Return [x, y] of the center of cell containing provided text 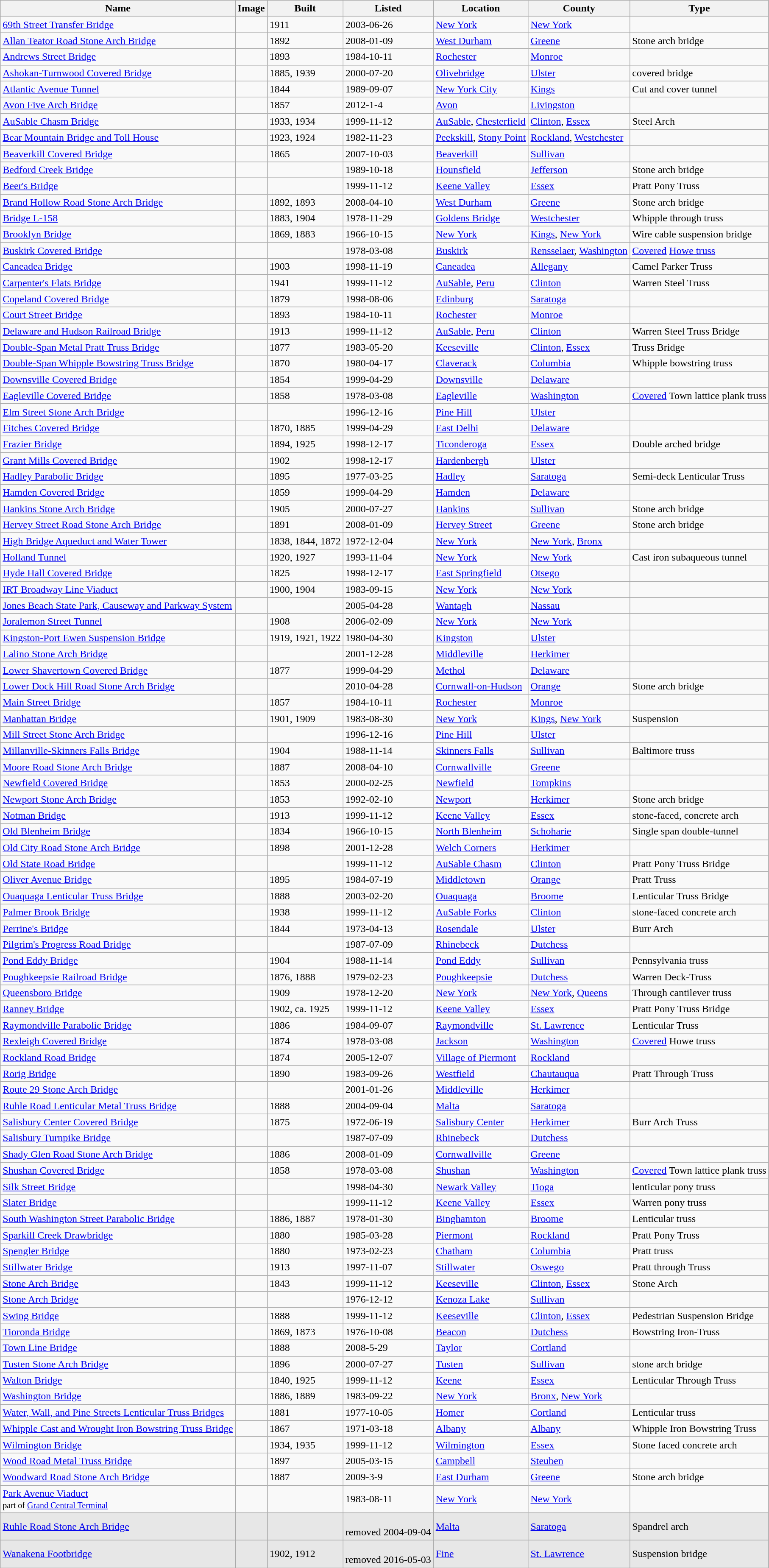
1886, 1887 [305, 1219]
Old City Road Stone Arch Bridge [118, 848]
1902 [305, 460]
Kingston-Port Ewen Suspension Bridge [118, 638]
North Blenheim [481, 831]
Bridge L-158 [118, 218]
Double-Span Metal Pratt Truss Bridge [118, 347]
Buskirk Covered Bridge [118, 251]
stone-faced, concrete arch [699, 815]
Frazier Bridge [118, 444]
1911 [305, 25]
Newfield Covered Bridge [118, 783]
Atlantic Avenue Tunnel [118, 89]
Tioga [579, 1186]
1977-10-05 [388, 1412]
1902, 1912 [305, 1554]
Jefferson [579, 170]
Pond Eddy Bridge [118, 960]
1980-04-30 [388, 638]
removed 2016-05-03 [388, 1554]
Pilgrim's Progress Road Bridge [118, 944]
2012-1-4 [388, 105]
Wanakena Footbridge [118, 1554]
1859 [305, 493]
Ouaquaga Lenticular Truss Bridge [118, 896]
1838, 1844, 1872 [305, 541]
1883, 1904 [305, 218]
1881 [305, 1412]
Kings [579, 89]
Newport Stone Arch Bridge [118, 799]
1919, 1921, 1922 [305, 638]
Tioronda Bridge [118, 1332]
Newport [481, 799]
Oswego [579, 1267]
IRT Broadway Line Viaduct [118, 589]
Type [699, 8]
Sparkill Creek Drawbridge [118, 1235]
2001-01-26 [388, 1090]
1992-02-10 [388, 799]
Pratt Truss [699, 880]
Poughkeepsie [481, 977]
Rockland, Westchester [579, 137]
Goldens Bridge [481, 218]
Beer's Bridge [118, 186]
Delaware and Hudson Railroad Bridge [118, 331]
2010-04-28 [388, 686]
AuSable, Chesterfield [481, 121]
Built [305, 8]
Whipple bowstring truss [699, 363]
Stillwater Bridge [118, 1267]
Wilmington [481, 1445]
Double-Span Whipple Bowstring Truss Bridge [118, 363]
High Bridge Aqueduct and Water Tower [118, 541]
Methol [481, 670]
1998-04-30 [388, 1186]
1983-09-15 [388, 589]
Ouaquaga [481, 896]
Moore Road Stone Arch Bridge [118, 767]
1985-03-28 [388, 1235]
1941 [305, 283]
1984-09-07 [388, 1025]
Wantagh [481, 605]
Wire cable suspension bridge [699, 234]
1973-02-23 [388, 1251]
Andrews Street Bridge [118, 57]
Welch Corners [481, 848]
Ticonderoga [481, 444]
Mill Street Stone Arch Bridge [118, 735]
Hardenbergh [481, 460]
Pratt truss [699, 1251]
covered bridge [699, 73]
Palmer Brook Bridge [118, 912]
Piermont [481, 1235]
1997-11-07 [388, 1267]
Shushan Covered Bridge [118, 1170]
Hadley Parabolic Bridge [118, 477]
Lenticular Through Truss [699, 1380]
Warren pony truss [699, 1203]
Caneadea [481, 267]
Stillwater [481, 1267]
1896 [305, 1364]
2004-09-04 [388, 1106]
1976-10-08 [388, 1332]
Salisbury Center [481, 1122]
1894, 1925 [305, 444]
Campbell [481, 1461]
1920, 1927 [305, 557]
1908 [305, 622]
Steel Arch [699, 121]
Fine [481, 1554]
Downsville Covered Bridge [118, 379]
Westfield [481, 1074]
Hankins Stone Arch Bridge [118, 509]
1934, 1935 [305, 1445]
Woodward Road Stone Arch Bridge [118, 1477]
1890 [305, 1074]
Hyde Hall Covered Bridge [118, 573]
Court Street Bridge [118, 315]
Perrine's Bridge [118, 928]
Whipple Cast and Wrought Iron Bowstring Truss Bridge [118, 1428]
1865 [305, 153]
1900, 1904 [305, 589]
Claverack [481, 363]
Hankins [481, 509]
Lalino Stone Arch Bridge [118, 654]
1972-12-04 [388, 541]
1998-11-19 [388, 267]
stone arch bridge [699, 1364]
New York, Bronx [579, 541]
Kingston [481, 638]
Hadley [481, 477]
1972-06-19 [388, 1122]
Salisbury Turnpike Bridge [118, 1138]
Ashokan-Turnwood Covered Bridge [118, 73]
Hamden Covered Bridge [118, 493]
1989-10-18 [388, 170]
AuSable Chasm [481, 864]
Oliver Avenue Bridge [118, 880]
Raymondville Parabolic Bridge [118, 1025]
Town Line Bridge [118, 1348]
1909 [305, 993]
Jones Beach State Park, Causeway and Parkway System [118, 605]
Water, Wall, and Pine Streets Lenticular Truss Bridges [118, 1412]
1933, 1934 [305, 121]
1979-02-23 [388, 977]
New York, Queens [579, 993]
1870 [305, 363]
Brand Hollow Road Stone Arch Bridge [118, 202]
Pratt Through Truss [699, 1074]
Jackson [481, 1041]
Avon [481, 105]
Hervey Street Road Stone Arch Bridge [118, 525]
Grant Mills Covered Bridge [118, 460]
1976-12-12 [388, 1300]
2003-02-20 [388, 896]
Name [118, 8]
lenticular pony truss [699, 1186]
Copeland Covered Bridge [118, 299]
Warren Steel Truss Bridge [699, 331]
County [579, 8]
Chatham [481, 1251]
1989-09-07 [388, 89]
Bowstring Iron-Truss [699, 1332]
1892, 1893 [305, 202]
Avon Five Arch Bridge [118, 105]
Fitches Covered Bridge [118, 428]
Swing Bridge [118, 1316]
1905 [305, 509]
2006-02-09 [388, 622]
Wood Road Metal Truss Bridge [118, 1461]
Village of Piermont [481, 1057]
stone-faced concrete arch [699, 912]
Ruhle Road Stone Arch Bridge [118, 1526]
1983-08-30 [388, 719]
Single span double-tunnel [699, 831]
Rosendale [481, 928]
Suspension bridge [699, 1554]
1971-03-18 [388, 1428]
2003-06-26 [388, 25]
Stone faced concrete arch [699, 1445]
Truss Bridge [699, 347]
Silk Street Bridge [118, 1186]
Old Blenheim Bridge [118, 831]
Warren Deck-Truss [699, 977]
Burr Arch Truss [699, 1122]
Spandrel arch [699, 1526]
1891 [305, 525]
Bear Mountain Bridge and Toll House [118, 137]
Stone Arch [699, 1283]
Beaverkill [481, 153]
Shushan [481, 1170]
removed 2004-09-04 [388, 1526]
1892 [305, 41]
Slater Bridge [118, 1203]
Bronx, New York [579, 1396]
1983-05-20 [388, 347]
Joralemon Street Tunnel [118, 622]
1977-03-25 [388, 477]
2000-02-25 [388, 783]
1897 [305, 1461]
Image [251, 8]
Chautauqua [579, 1074]
2009-3-9 [388, 1477]
Olivebridge [481, 73]
1993-11-04 [388, 557]
Hamden [481, 493]
Livingston [579, 105]
Binghamton [481, 1219]
Rexleigh Covered Bridge [118, 1041]
Elm Street Stone Arch Bridge [118, 412]
1869, 1883 [305, 234]
Rensselaer, Washington [579, 251]
Main Street Bridge [118, 702]
Listed [388, 8]
Caneadea Bridge [118, 267]
AuSable Chasm Bridge [118, 121]
Steuben [579, 1461]
Semi-deck Lenticular Truss [699, 477]
1983-09-22 [388, 1396]
Lower Dock Hill Road Stone Arch Bridge [118, 686]
1978-11-29 [388, 218]
Cut and cover tunnel [699, 89]
1834 [305, 831]
Keene [481, 1380]
Westchester [579, 218]
Pennsylvania truss [699, 960]
2007-10-03 [388, 153]
Holland Tunnel [118, 557]
1886, 1889 [305, 1396]
Location [481, 8]
Burr Arch [699, 928]
1938 [305, 912]
New York City [481, 89]
Spengler Bridge [118, 1251]
East Delhi [481, 428]
AuSable Forks [481, 912]
2008-5-29 [388, 1348]
Schoharie [579, 831]
Allegany [579, 267]
1843 [305, 1283]
1983-09-26 [388, 1074]
1875 [305, 1122]
Millanville-Skinners Falls Bridge [118, 751]
Warren Steel Truss [699, 283]
Homer [481, 1412]
Rorig Bridge [118, 1074]
Newfield [481, 783]
1867 [305, 1428]
Camel Parker Truss [699, 267]
Buskirk [481, 251]
Manhattan Bridge [118, 719]
Taylor [481, 1348]
Downsville [481, 379]
Double arched bridge [699, 444]
1901, 1909 [305, 719]
Walton Bridge [118, 1380]
1854 [305, 379]
Rockland Road Bridge [118, 1057]
1978-01-30 [388, 1219]
Nassau [579, 605]
Raymondville [481, 1025]
2000-07-20 [388, 73]
1825 [305, 573]
1983-08-11 [388, 1498]
Shady Glen Road Stone Arch Bridge [118, 1154]
Kenoza Lake [481, 1300]
Edinburg [481, 299]
1902, ca. 1925 [305, 1009]
Notman Bridge [118, 815]
East Springfield [481, 573]
69th Street Transfer Bridge [118, 25]
Poughkeepsie Railroad Bridge [118, 977]
1840, 1925 [305, 1380]
Tompkins [579, 783]
Salisbury Center Covered Bridge [118, 1122]
Route 29 Stone Arch Bridge [118, 1090]
Wilmington Bridge [118, 1445]
Whipple Iron Bowstring Truss [699, 1428]
Newark Valley [481, 1186]
1982-11-23 [388, 137]
South Washington Street Parabolic Bridge [118, 1219]
Peekskill, Stony Point [481, 137]
Otsego [579, 573]
Hervey Street [481, 525]
1870, 1885 [305, 428]
Beaverkill Covered Bridge [118, 153]
1980-04-17 [388, 363]
Tusten Stone Arch Bridge [118, 1364]
1903 [305, 267]
Beacon [481, 1332]
2005-12-07 [388, 1057]
Lenticular Truss [699, 1025]
1923, 1924 [305, 137]
Ruhle Road Lenticular Metal Truss Bridge [118, 1106]
Bedford Creek Bridge [118, 170]
1998-08-06 [388, 299]
2005-03-15 [388, 1461]
Ranney Bridge [118, 1009]
1973-04-13 [388, 928]
Eagleville Covered Bridge [118, 396]
Tusten [481, 1364]
Carpenter's Flats Bridge [118, 283]
Allan Teator Road Stone Arch Bridge [118, 41]
Cornwall-on-Hudson [481, 686]
Cast iron subaqueous tunnel [699, 557]
Old State Road Bridge [118, 864]
Eagleville [481, 396]
Washington Bridge [118, 1396]
East Durham [481, 1477]
1869, 1873 [305, 1332]
2005-04-28 [388, 605]
Whipple through truss [699, 218]
1898 [305, 848]
Hounsfield [481, 170]
1978-12-20 [388, 993]
Baltimore truss [699, 751]
1885, 1939 [305, 73]
Brooklyn Bridge [118, 234]
Pond Eddy [481, 960]
Queensboro Bridge [118, 993]
Through cantilever truss [699, 993]
Pratt through Truss [699, 1267]
Skinners Falls [481, 751]
1984-07-19 [388, 880]
Lower Shavertown Covered Bridge [118, 670]
1879 [305, 299]
Middletown [481, 880]
Lenticular Truss Bridge [699, 896]
1876, 1888 [305, 977]
Pedestrian Suspension Bridge [699, 1316]
Suspension [699, 719]
Park Avenue Viaductpart of Grand Central Terminal [118, 1498]
